Provide the (x, y) coordinate of the cell's center where the given text is located.  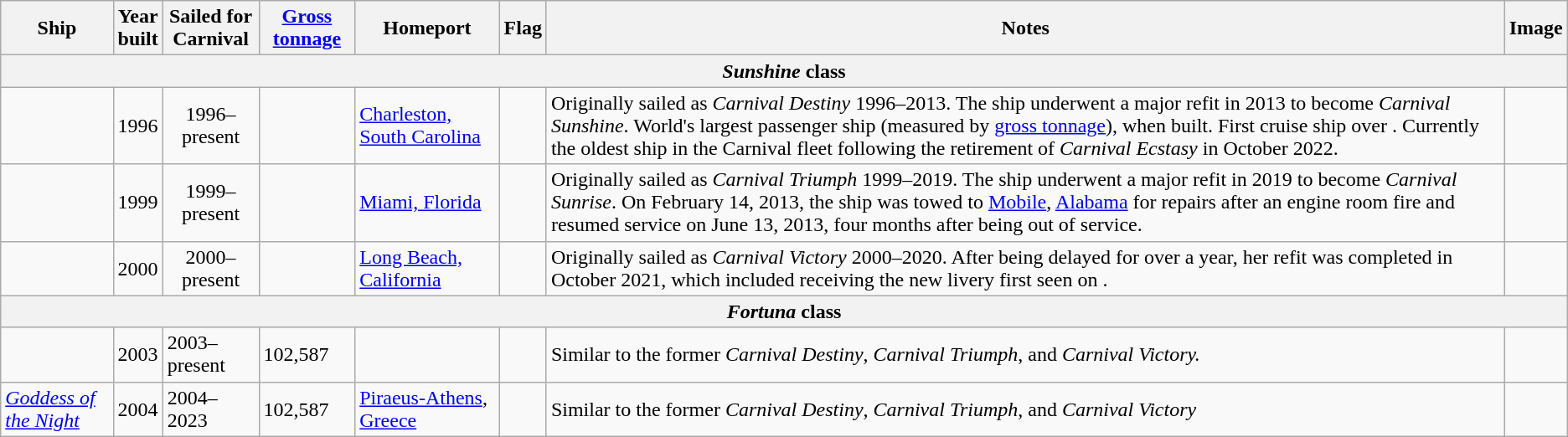
Long Beach, California (427, 268)
Fortuna class (784, 311)
Similar to the former Carnival Destiny, Carnival Triumph, and Carnival Victory. (1025, 355)
Sunshine class (784, 71)
Image (1536, 28)
2004–2023 (211, 409)
2003 (137, 355)
Yearbuilt (137, 28)
1996 (137, 126)
Gross tonnage (307, 28)
Charleston, South Carolina (427, 126)
2003–present (211, 355)
Notes (1025, 28)
2000–present (211, 268)
Goddess of the Night (57, 409)
Miami, Florida (427, 203)
1999–present (211, 203)
1999 (137, 203)
Similar to the former Carnival Destiny, Carnival Triumph, and Carnival Victory (1025, 409)
Homeport (427, 28)
1996–present (211, 126)
2004 (137, 409)
Sailed forCarnival (211, 28)
Flag (523, 28)
Piraeus-Athens, Greece (427, 409)
2000 (137, 268)
Ship (57, 28)
